Detect which cell encompasses the target text, then output its (X, Y) center coordinate. 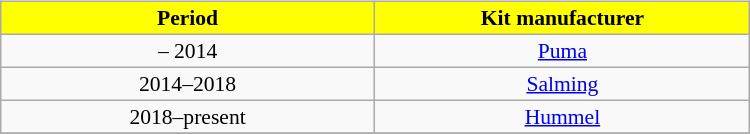
Salming (562, 84)
2018–present (188, 116)
Puma (562, 50)
Hummel (562, 116)
– 2014 (188, 50)
Kit manufacturer (562, 18)
Period (188, 18)
2014–2018 (188, 84)
